Provide the (x, y) coordinate of the cell's center where the given text is located.  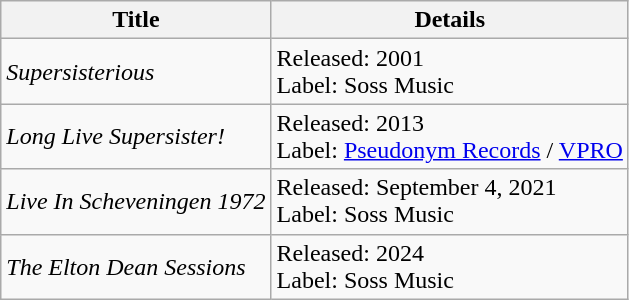
Title (136, 20)
Released: September 4, 2021Label: Soss Music (450, 202)
Long Live Supersister! (136, 136)
Details (450, 20)
Released: 2024Label: Soss Music (450, 266)
Live In Scheveningen 1972 (136, 202)
Released: 2013Label: Pseudonym Records / VPRO (450, 136)
Supersisterious (136, 72)
The Elton Dean Sessions (136, 266)
Released: 2001Label: Soss Music (450, 72)
